Output the [X, Y] coordinate of the center of the cell containing the given text.  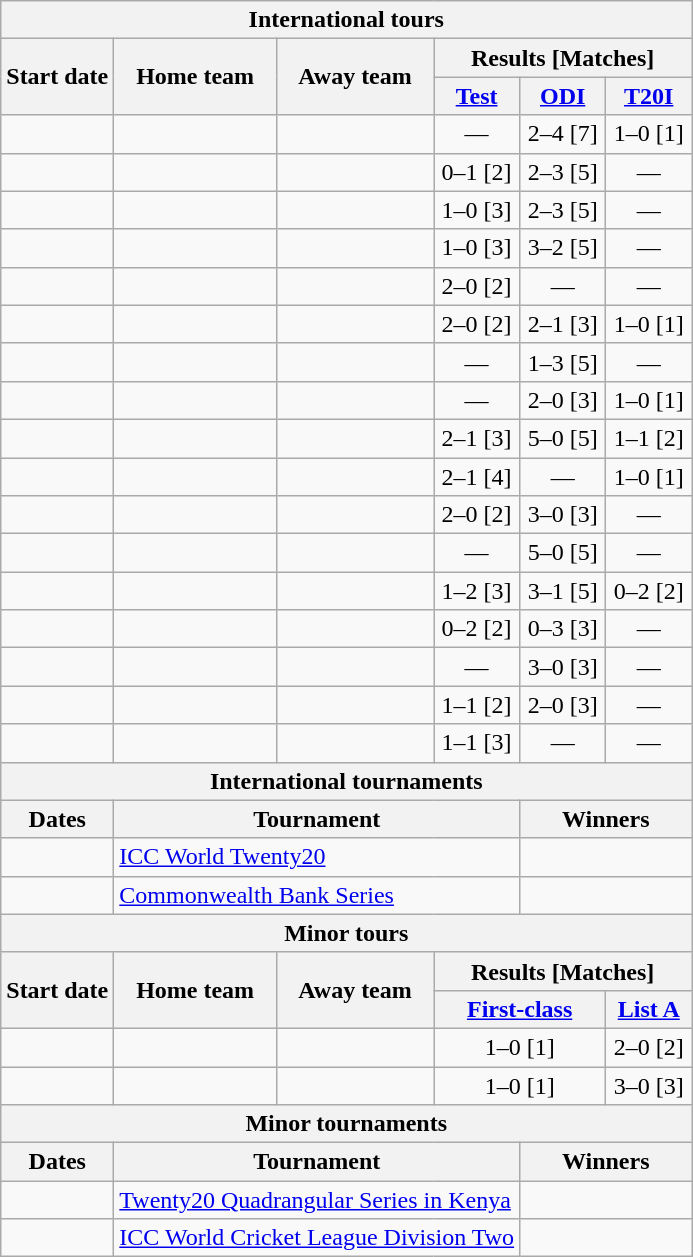
ODI [563, 96]
International tours [346, 20]
International tournaments [346, 781]
1–2 [3] [477, 591]
0–1 [2] [477, 172]
List A [649, 1009]
T20I [649, 96]
2–4 [7] [563, 134]
Minor tournaments [346, 1124]
2–1 [4] [477, 477]
ICC World Twenty20 [317, 857]
1–1 [3] [477, 743]
Commonwealth Bank Series [317, 895]
Test [477, 96]
ICC World Cricket League Division Two [317, 1238]
3–1 [5] [563, 591]
First-class [520, 1009]
1–3 [5] [563, 362]
Twenty20 Quadrangular Series in Kenya [317, 1200]
3–2 [5] [563, 248]
Minor tours [346, 933]
0–3 [3] [563, 629]
